For the text-containing cell, return its midpoint in [X, Y] coordinate format. 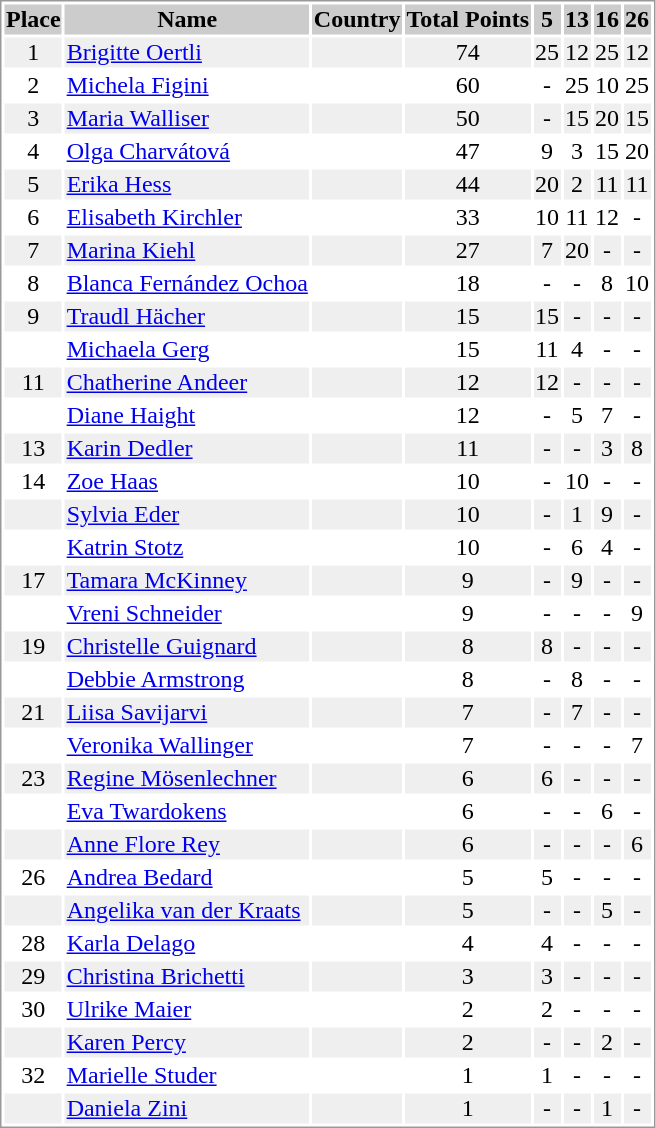
21 [33, 713]
44 [468, 185]
Elisabeth Kirchler [187, 217]
29 [33, 977]
Country [357, 19]
17 [33, 581]
Vreni Schneider [187, 613]
Debbie Armstrong [187, 679]
Chatherine Andeer [187, 383]
Andrea Bedard [187, 877]
Zoe Haas [187, 481]
Ulrike Maier [187, 1009]
Traudl Hächer [187, 317]
32 [33, 1075]
28 [33, 943]
19 [33, 647]
Liisa Savijarvi [187, 713]
33 [468, 217]
Daniela Zini [187, 1109]
Karin Dedler [187, 449]
Katrin Stotz [187, 547]
60 [468, 85]
Veronika Wallinger [187, 745]
Anne Flore Rey [187, 845]
14 [33, 481]
Olga Charvátová [187, 151]
Eva Twardokens [187, 811]
Place [33, 19]
Karla Delago [187, 943]
Christelle Guignard [187, 647]
50 [468, 119]
18 [468, 283]
23 [33, 779]
Tamara McKinney [187, 581]
74 [468, 53]
Michaela Gerg [187, 349]
Marina Kiehl [187, 251]
Karen Percy [187, 1043]
Name [187, 19]
Marielle Studer [187, 1075]
Brigitte Oertli [187, 53]
Regine Mösenlechner [187, 779]
Christina Brichetti [187, 977]
Total Points [468, 19]
Maria Walliser [187, 119]
Angelika van der Kraats [187, 911]
47 [468, 151]
16 [608, 19]
30 [33, 1009]
27 [468, 251]
Blanca Fernández Ochoa [187, 283]
Erika Hess [187, 185]
Diane Haight [187, 415]
Michela Figini [187, 85]
Sylvia Eder [187, 515]
